Extract the (X, Y) coordinate from the center of the cell holding the provided text.  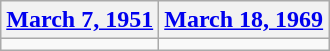
March 7, 1951 (80, 20)
March 18, 1969 (244, 20)
